From the cell containing the given text, extract its center point as (x, y) coordinate. 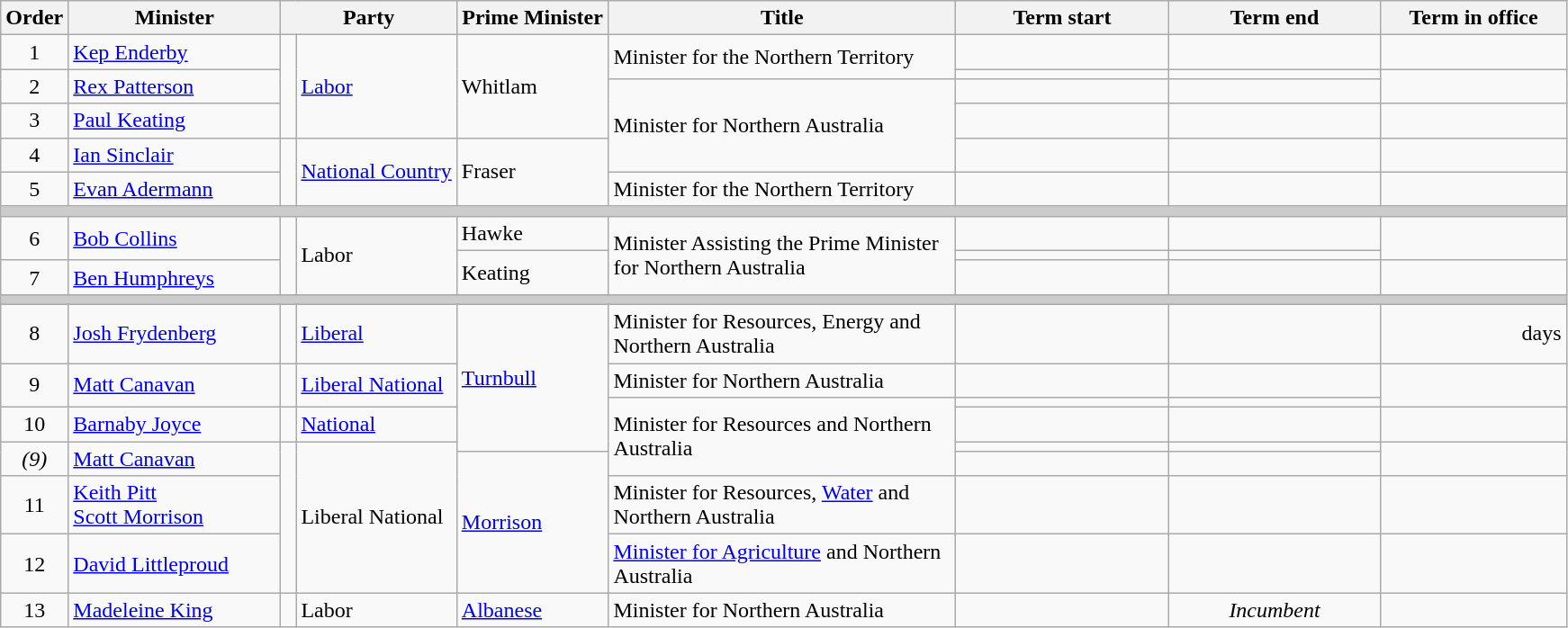
Turnbull (533, 378)
11 (34, 506)
Minister for Resources, Energy and Northern Australia (782, 333)
Title (782, 18)
Fraser (533, 172)
4 (34, 155)
Paul Keating (175, 121)
Minister Assisting the Prime Minister for Northern Australia (782, 256)
Party (369, 18)
7 (34, 277)
Rex Patterson (175, 86)
5 (34, 189)
Ian Sinclair (175, 155)
National (376, 425)
Incumbent (1275, 610)
Kep Enderby (175, 52)
Prime Minister (533, 18)
6 (34, 238)
Albanese (533, 610)
13 (34, 610)
Keith Pitt Scott Morrison (175, 506)
Hawke (533, 233)
Keating (533, 272)
Term end (1275, 18)
Minister (175, 18)
Minister for Agriculture and Northern Australia (782, 563)
3 (34, 121)
1 (34, 52)
12 (34, 563)
David Littleproud (175, 563)
2 (34, 86)
Ben Humphreys (175, 277)
Whitlam (533, 86)
10 (34, 425)
9 (34, 385)
National Country (376, 172)
Order (34, 18)
Josh Frydenberg (175, 333)
Minister for Resources and Northern Australia (782, 437)
Morrison (533, 522)
days (1473, 333)
Bob Collins (175, 238)
Term in office (1473, 18)
Liberal (376, 333)
Barnaby Joyce (175, 425)
Evan Adermann (175, 189)
Term start (1062, 18)
8 (34, 333)
Madeleine King (175, 610)
(9) (34, 459)
Minister for Resources, Water and Northern Australia (782, 506)
